Output the [x, y] coordinate of the center of the cell containing the given text.  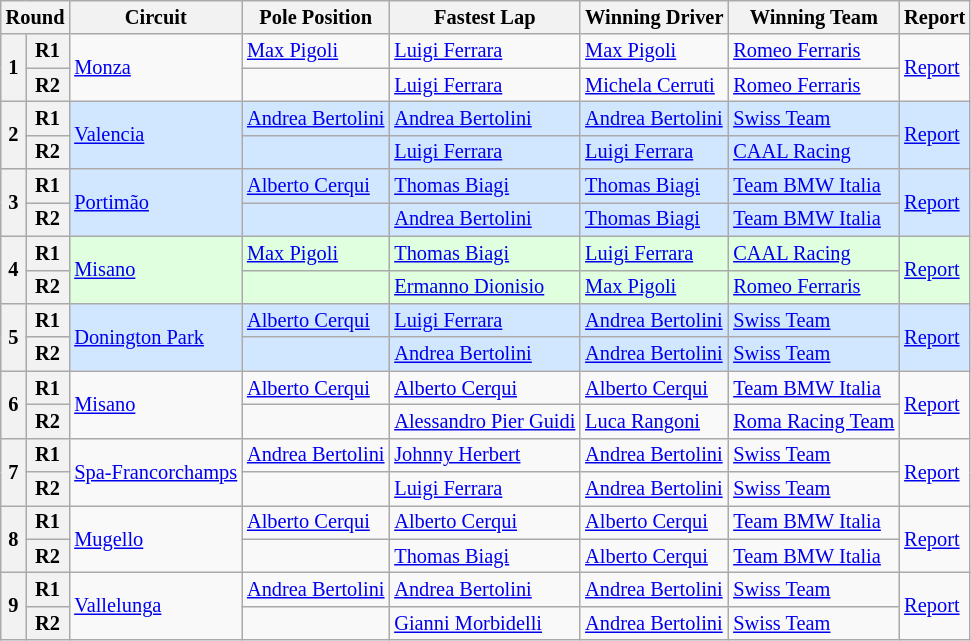
Winning Team [814, 17]
Circuit [156, 17]
Mugello [156, 538]
Fastest Lap [484, 17]
Donington Park [156, 336]
3 [14, 202]
Gianni Morbidelli [484, 623]
4 [14, 270]
Valencia [156, 134]
Vallelunga [156, 606]
Michela Cerruti [654, 85]
8 [14, 538]
1 [14, 68]
Pole Position [316, 17]
Roma Racing Team [814, 421]
Round [36, 17]
5 [14, 336]
Luca Rangoni [654, 421]
7 [14, 472]
Ermanno Dionisio [484, 287]
6 [14, 404]
Winning Driver [654, 17]
2 [14, 134]
Spa-Francorchamps [156, 472]
Monza [156, 68]
Johnny Herbert [484, 455]
9 [14, 606]
Portimão [156, 202]
Alessandro Pier Guidi [484, 421]
